Find where the given text appears and provide that cell's center as [x, y] coordinate. 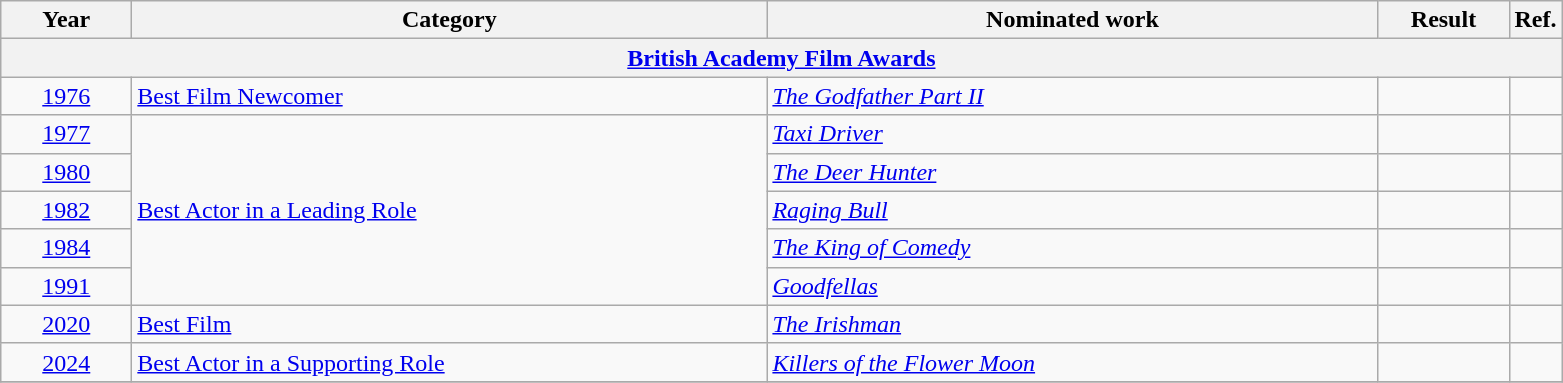
The Godfather Part II [1072, 96]
The Irishman [1072, 324]
1984 [66, 248]
1991 [66, 286]
2020 [66, 324]
British Academy Film Awards [782, 58]
1980 [66, 172]
Year [66, 20]
Result [1444, 20]
1976 [66, 96]
Nominated work [1072, 20]
Ref. [1536, 20]
Raging Bull [1072, 210]
Taxi Driver [1072, 134]
Best Film Newcomer [450, 96]
Category [450, 20]
Best Film [450, 324]
The King of Comedy [1072, 248]
1977 [66, 134]
2024 [66, 362]
Best Actor in a Supporting Role [450, 362]
Killers of the Flower Moon [1072, 362]
1982 [66, 210]
Goodfellas [1072, 286]
The Deer Hunter [1072, 172]
Best Actor in a Leading Role [450, 210]
